Identify which cell holds the provided text, then report its (X, Y) central coordinate. 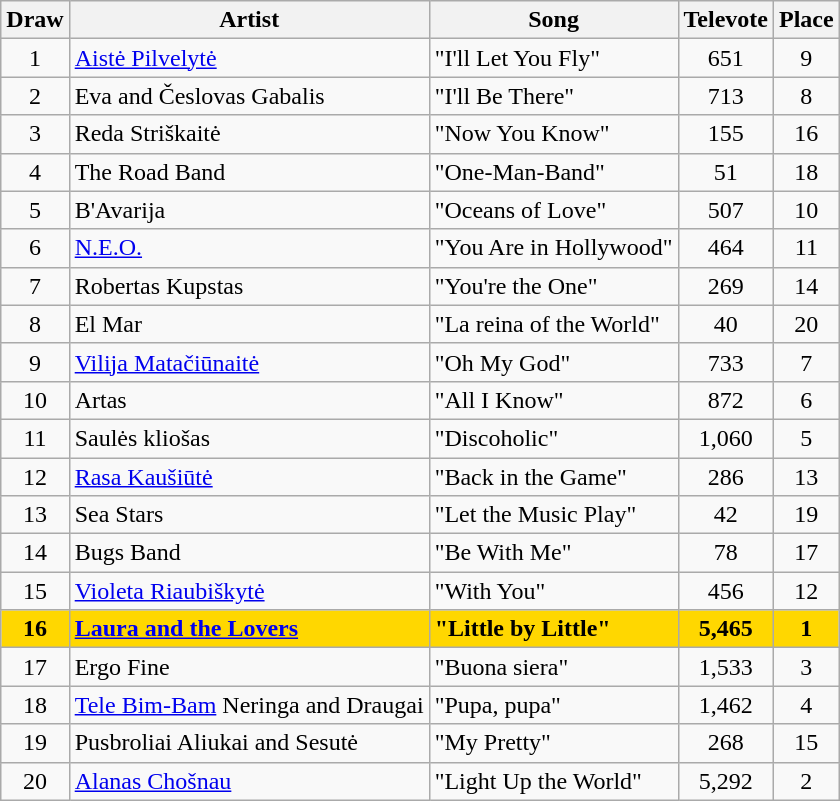
Televote (726, 20)
Bugs Band (249, 553)
"I'll Be There" (554, 96)
"La reina of the World" (554, 324)
"Oh My God" (554, 362)
Draw (35, 20)
"Let the Music Play" (554, 515)
Sea Stars (249, 515)
Violeta Riaubiškytė (249, 591)
5,465 (726, 629)
B'Avarija (249, 210)
Vilija Matačiūnaitė (249, 362)
Rasa Kaušiūtė (249, 477)
872 (726, 400)
"With You" (554, 591)
"Discoholic" (554, 438)
155 (726, 134)
651 (726, 58)
286 (726, 477)
N.E.O. (249, 248)
"All I Know" (554, 400)
42 (726, 515)
1,533 (726, 667)
Laura and the Lovers (249, 629)
1,462 (726, 705)
78 (726, 553)
713 (726, 96)
"Buona siera" (554, 667)
Song (554, 20)
Artas (249, 400)
"My Pretty" (554, 743)
"You're the One" (554, 286)
"Light Up the World" (554, 781)
"I'll Let You Fly" (554, 58)
Artist (249, 20)
"You Are in Hollywood" (554, 248)
Place (807, 20)
Saulės kliošas (249, 438)
733 (726, 362)
"Be With Me" (554, 553)
"Back in the Game" (554, 477)
"Little by Little" (554, 629)
"Now You Know" (554, 134)
456 (726, 591)
40 (726, 324)
Pusbroliai Aliukai and Sesutė (249, 743)
268 (726, 743)
"One-Man-Band" (554, 172)
Reda Striškaitė (249, 134)
"Oceans of Love" (554, 210)
The Road Band (249, 172)
Alanas Chošnau (249, 781)
464 (726, 248)
507 (726, 210)
Eva and Česlovas Gabalis (249, 96)
5,292 (726, 781)
El Mar (249, 324)
1,060 (726, 438)
269 (726, 286)
Robertas Kupstas (249, 286)
"Pupa, pupa" (554, 705)
Tele Bim-Bam Neringa and Draugai (249, 705)
Ergo Fine (249, 667)
Aistė Pilvelytė (249, 58)
51 (726, 172)
